Return the (x, y) coordinate for the center point of the cell that contains the specified text.  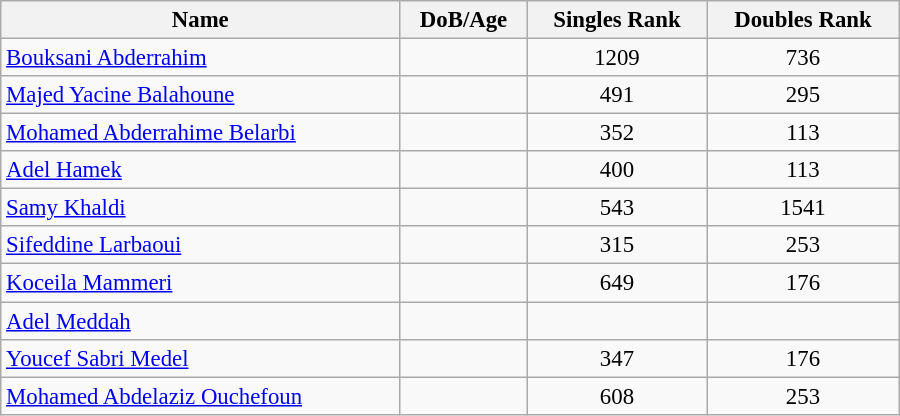
315 (616, 245)
Singles Rank (616, 20)
400 (616, 170)
543 (616, 208)
491 (616, 95)
347 (616, 358)
736 (804, 58)
649 (616, 283)
608 (616, 396)
1541 (804, 208)
295 (804, 95)
DoB/Age (464, 20)
Majed Yacine Balahoune (200, 95)
Adel Hamek (200, 170)
Name (200, 20)
Sifeddine Larbaoui (200, 245)
Bouksani Abderrahim (200, 58)
Mohamed Abdelaziz Ouchefoun (200, 396)
1209 (616, 58)
Mohamed Abderrahime Belarbi (200, 133)
Doubles Rank (804, 20)
Youcef Sabri Medel (200, 358)
Koceila Mammeri (200, 283)
352 (616, 133)
Adel Meddah (200, 321)
Samy Khaldi (200, 208)
